Capture the cell that displays the provided text and extract its [X, Y] central coordinate. 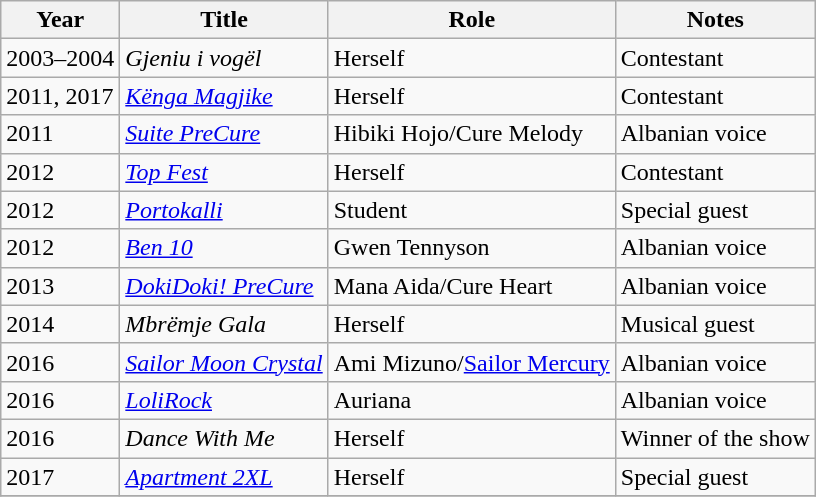
Title [224, 20]
LoliRock [224, 400]
Kënga Magjike [224, 96]
Mbrëmje Gala [224, 324]
Apartment 2XL [224, 477]
Student [472, 210]
Gjeniu i vogël [224, 58]
2014 [60, 324]
2013 [60, 286]
Dance With Me [224, 438]
Winner of the show [715, 438]
Sailor Moon Crystal [224, 362]
Suite PreCure [224, 134]
Gwen Tennyson [472, 248]
Auriana [472, 400]
2011, 2017 [60, 96]
Ami Mizuno/Sailor Mercury [472, 362]
Year [60, 20]
2017 [60, 477]
DokiDoki! PreCure [224, 286]
Role [472, 20]
Hibiki Hojo/Cure Melody [472, 134]
Top Fest [224, 172]
Ben 10 [224, 248]
2011 [60, 134]
Musical guest [715, 324]
Mana Aida/Cure Heart [472, 286]
Notes [715, 20]
2003–2004 [60, 58]
Portokalli [224, 210]
